From the cell containing the given text, extract its center point as [X, Y] coordinate. 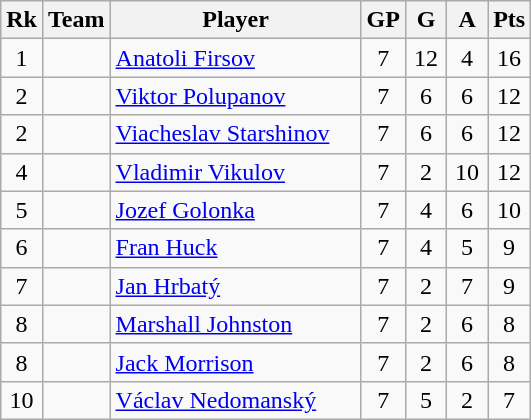
Rk [22, 20]
1 [22, 58]
Pts [510, 20]
Václav Nedomanský [236, 400]
Team [76, 20]
Viacheslav Starshinov [236, 134]
Jan Hrbatý [236, 286]
GP [383, 20]
Player [236, 20]
Fran Huck [236, 248]
Jozef Golonka [236, 210]
G [426, 20]
Jack Morrison [236, 362]
Marshall Johnston [236, 324]
Viktor Polupanov [236, 96]
Anatoli Firsov [236, 58]
16 [510, 58]
A [468, 20]
Vladimir Vikulov [236, 172]
